Scan for the cell matching the given text and deliver its [X, Y] coordinate at center. 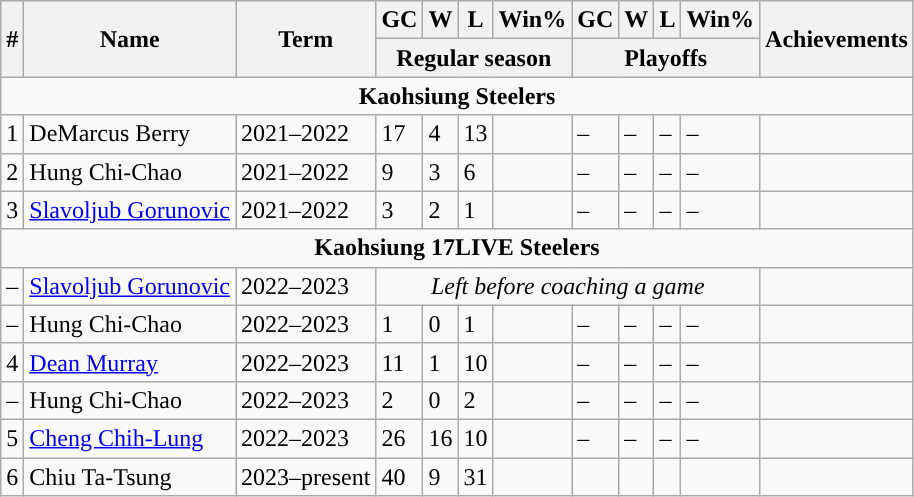
Playoffs [666, 58]
Kaohsiung 17LIVE Steelers [458, 248]
# [12, 39]
Term [306, 39]
26 [400, 438]
11 [400, 362]
16 [440, 438]
Cheng Chih-Lung [130, 438]
13 [476, 134]
17 [400, 134]
2023–present [306, 477]
DeMarcus Berry [130, 134]
Chiu Ta-Tsung [130, 477]
5 [12, 438]
31 [476, 477]
Regular season [474, 58]
Kaohsiung Steelers [458, 96]
Name [130, 39]
Achievements [837, 39]
Dean Murray [130, 362]
Left before coaching a game [568, 286]
40 [400, 477]
